Search for the cell housing the specified text and yield its [X, Y] center coordinate. 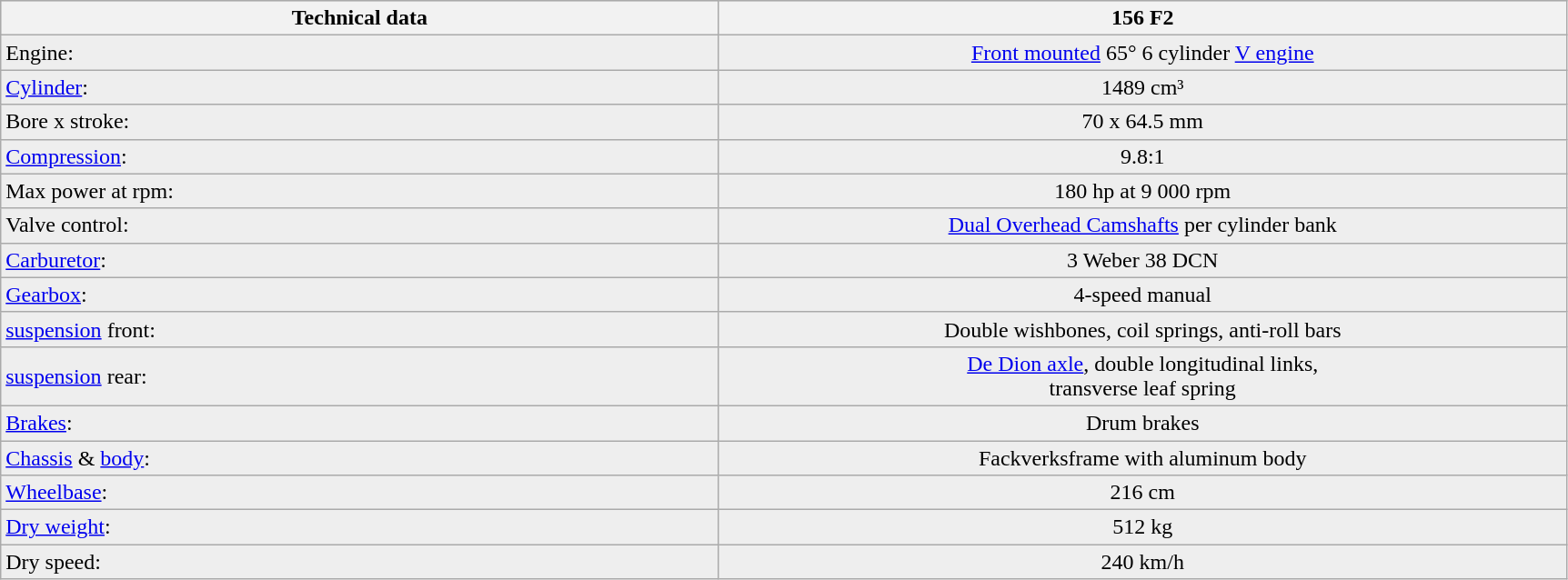
Cylinder: [360, 87]
240 km/h [1142, 562]
Drum brakes [1142, 423]
156 F2 [1142, 18]
216 cm [1142, 493]
Dry speed: [360, 562]
suspension front: [360, 329]
De Dion axle, double longitudinal links,transverse leaf spring [1142, 376]
4-speed manual [1142, 295]
Compression: [360, 156]
Fackverksframe with aluminum body [1142, 457]
Valve control: [360, 225]
Technical data [360, 18]
9.8:1 [1142, 156]
Wheelbase: [360, 493]
suspension rear: [360, 376]
Max power at rpm: [360, 191]
Front mounted 65° 6 cylinder V engine [1142, 53]
180 hp at 9 000 rpm [1142, 191]
Bore x stroke: [360, 122]
512 kg [1142, 527]
70 x 64.5 mm [1142, 122]
Gearbox: [360, 295]
Double wishbones, coil springs, anti-roll bars [1142, 329]
1489 cm³ [1142, 87]
Chassis & body: [360, 457]
Dual Overhead Camshafts per cylinder bank [1142, 225]
Brakes: [360, 423]
Carburetor: [360, 260]
3 Weber 38 DCN [1142, 260]
Engine: [360, 53]
Dry weight: [360, 527]
